Return the [X, Y] coordinate for the center point of the cell that contains the specified text.  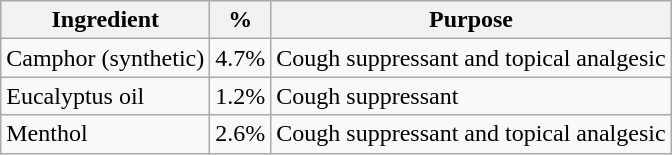
Purpose [471, 20]
% [240, 20]
Menthol [106, 134]
Cough suppressant [471, 96]
Ingredient [106, 20]
1.2% [240, 96]
Camphor (synthetic) [106, 58]
2.6% [240, 134]
Eucalyptus oil [106, 96]
4.7% [240, 58]
